From the cell containing the given text, extract its center point as [x, y] coordinate. 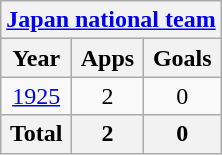
Japan national team [111, 20]
Year [36, 58]
Apps [108, 58]
Goals [182, 58]
Total [36, 134]
1925 [36, 96]
